Search for the cell housing the specified text and yield its (x, y) center coordinate. 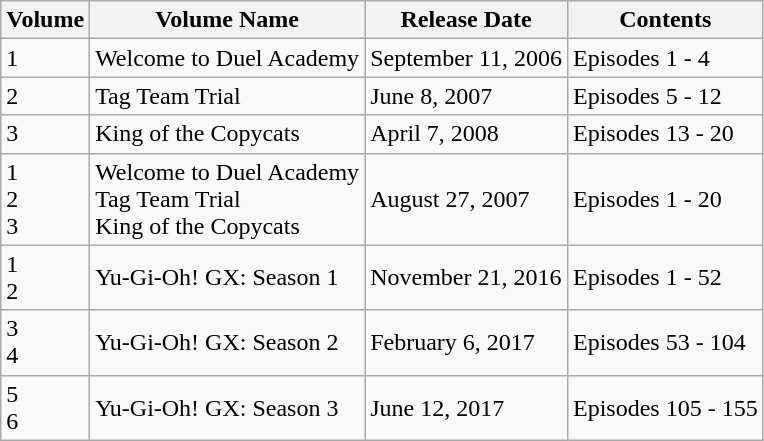
Episodes 1 - 52 (665, 278)
Episodes 13 - 20 (665, 134)
Welcome to Duel Academy (228, 58)
Episodes 53 - 104 (665, 342)
56 (46, 408)
Episodes 5 - 12 (665, 96)
June 8, 2007 (466, 96)
August 27, 2007 (466, 199)
34 (46, 342)
King of the Copycats (228, 134)
Yu-Gi-Oh! GX: Season 2 (228, 342)
2 (46, 96)
June 12, 2017 (466, 408)
Episodes 1 - 20 (665, 199)
123 (46, 199)
Tag Team Trial (228, 96)
Release Date (466, 20)
April 7, 2008 (466, 134)
Yu-Gi-Oh! GX: Season 1 (228, 278)
Episodes 1 - 4 (665, 58)
Volume Name (228, 20)
February 6, 2017 (466, 342)
Yu-Gi-Oh! GX: Season 3 (228, 408)
1 (46, 58)
Volume (46, 20)
Episodes 105 - 155 (665, 408)
3 (46, 134)
September 11, 2006 (466, 58)
Welcome to Duel AcademyTag Team TrialKing of the Copycats (228, 199)
November 21, 2016 (466, 278)
12 (46, 278)
Contents (665, 20)
